Pinpoint the cell where the given text exists, returning its (X, Y) midpoint coordinate. 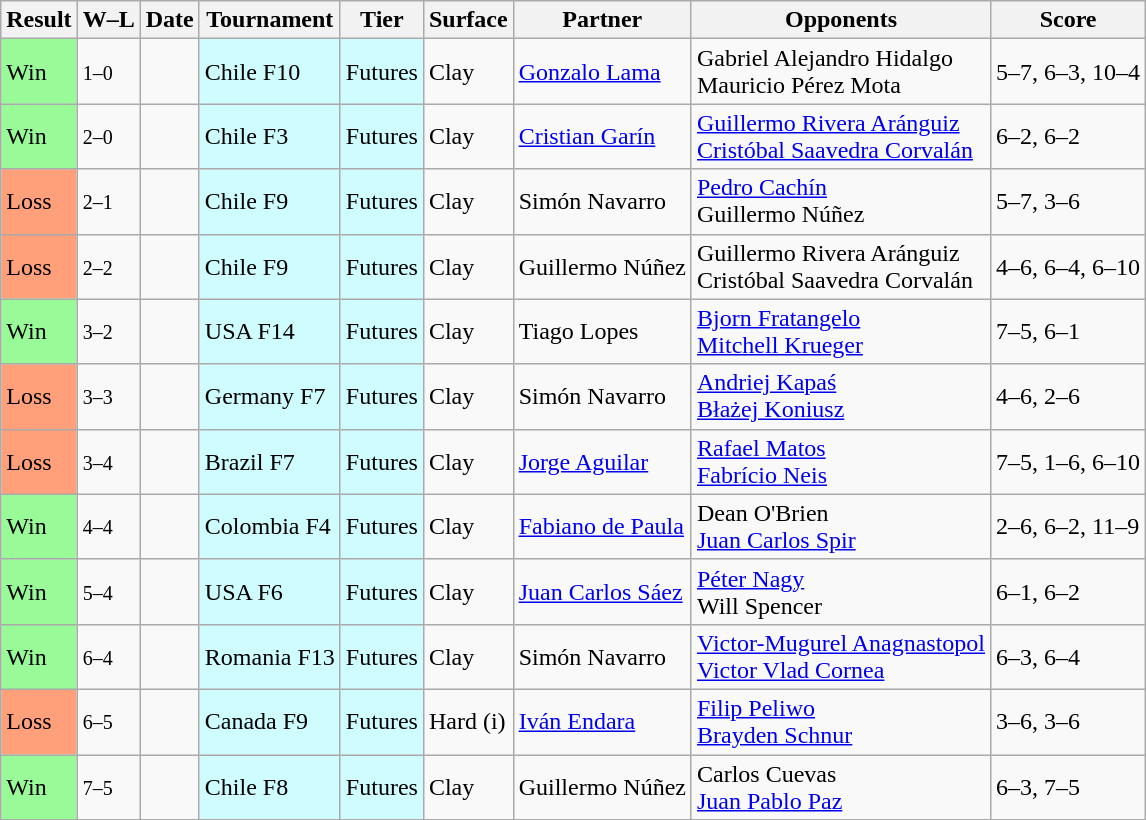
3–4 (108, 462)
W–L (108, 20)
3–6, 3–6 (1068, 722)
Gabriel Alejandro Hidalgo Mauricio Pérez Mota (840, 72)
Colombia F4 (270, 526)
6–4 (108, 656)
Cristian Garín (602, 136)
Canada F9 (270, 722)
Fabiano de Paula (602, 526)
7–5 (108, 786)
7–5, 6–1 (1068, 332)
6–3, 7–5 (1068, 786)
Tier (382, 20)
5–7, 6–3, 10–4 (1068, 72)
Tiago Lopes (602, 332)
Surface (468, 20)
5–7, 3–6 (1068, 202)
Victor-Mugurel Anagnastopol Victor Vlad Cornea (840, 656)
Rafael Matos Fabrício Neis (840, 462)
4–6, 6–4, 6–10 (1068, 266)
1–0 (108, 72)
Tournament (270, 20)
Gonzalo Lama (602, 72)
Chile F8 (270, 786)
Juan Carlos Sáez (602, 592)
Pedro Cachín Guillermo Núñez (840, 202)
Iván Endara (602, 722)
Bjorn Fratangelo Mitchell Krueger (840, 332)
6–5 (108, 722)
2–6, 6–2, 11–9 (1068, 526)
4–4 (108, 526)
6–2, 6–2 (1068, 136)
Score (1068, 20)
Dean O'Brien Juan Carlos Spir (840, 526)
Opponents (840, 20)
3–2 (108, 332)
Carlos Cuevas Juan Pablo Paz (840, 786)
Filip Peliwo Brayden Schnur (840, 722)
Germany F7 (270, 396)
Chile F3 (270, 136)
Partner (602, 20)
4–6, 2–6 (1068, 396)
USA F6 (270, 592)
Chile F10 (270, 72)
Date (170, 20)
2–1 (108, 202)
Hard (i) (468, 722)
Péter Nagy Will Spencer (840, 592)
5–4 (108, 592)
7–5, 1–6, 6–10 (1068, 462)
Romania F13 (270, 656)
Brazil F7 (270, 462)
Jorge Aguilar (602, 462)
3–3 (108, 396)
2–0 (108, 136)
USA F14 (270, 332)
6–1, 6–2 (1068, 592)
6–3, 6–4 (1068, 656)
Result (39, 20)
2–2 (108, 266)
Andriej Kapaś Błażej Koniusz (840, 396)
